Extract the [X, Y] coordinate from the center of the cell holding the provided text.  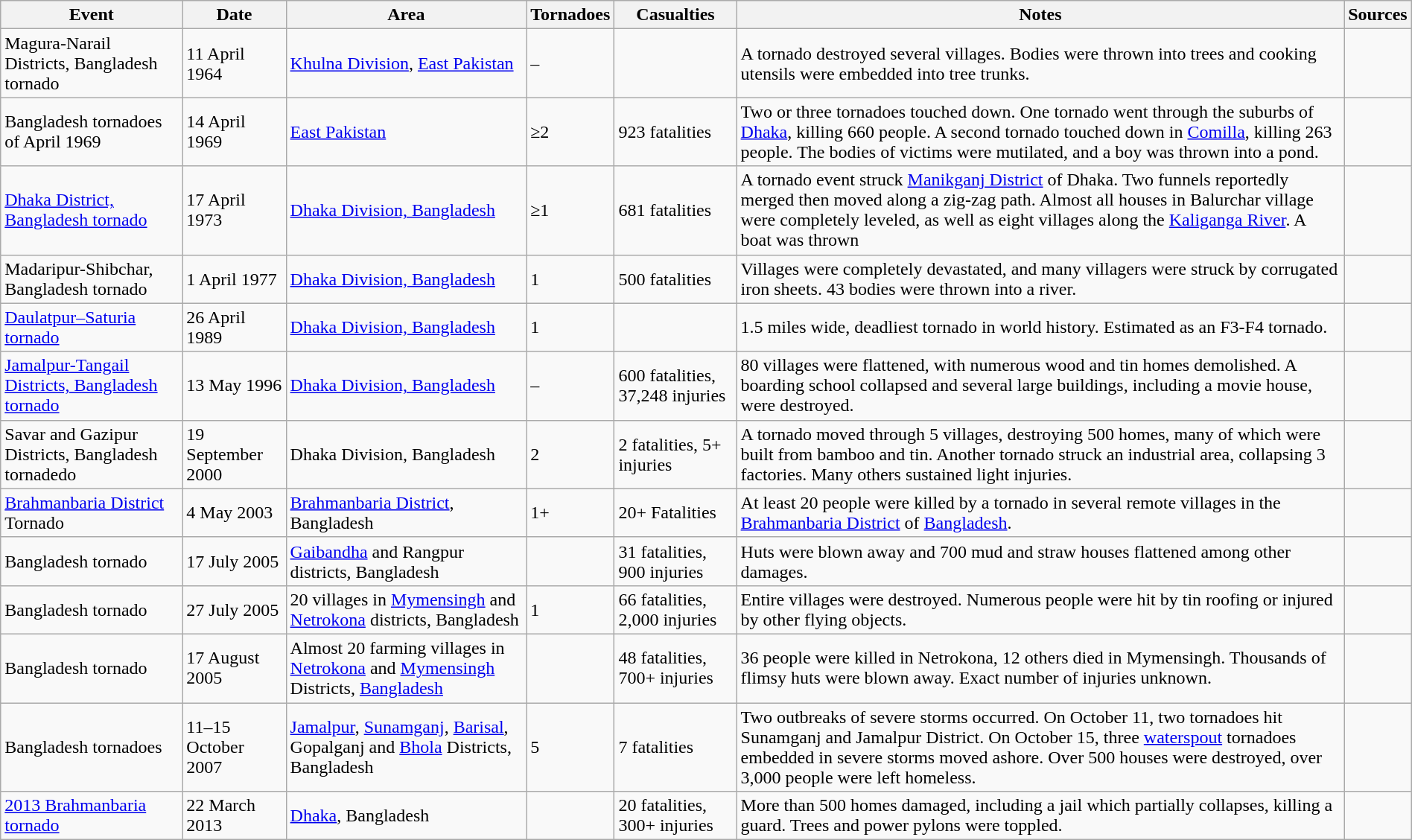
Gaibandha and Rangpur districts, Bangladesh [407, 561]
31 fatalities, 900 injuries [675, 561]
Almost 20 farming villages in Netrokona and Mymensingh Districts, Bangladesh [407, 668]
2 [570, 454]
More than 500 homes damaged, including a jail which partially collapses, killing a guard. Trees and power pylons were toppled. [1040, 816]
Brahmanbaria District Tornado [92, 512]
≥1 [570, 210]
500 fatalities [675, 279]
20+ Fatalities [675, 512]
13 May 1996 [234, 386]
66 fatalities, 2,000 injuries [675, 609]
A tornado destroyed several villages. Bodies were thrown into trees and cooking utensils were embedded into tree trunks. [1040, 63]
36 people were killed in Netrokona, 12 others died in Mymensingh. Thousands of flimsy huts were blown away. Exact number of injuries unknown. [1040, 668]
Area [407, 15]
Villages were completely devastated, and many villagers were struck by corrugated iron sheets. 43 bodies were thrown into a river. [1040, 279]
22 March 2013 [234, 816]
2013 Brahmanbaria tornado [92, 816]
Entire villages were destroyed. Numerous people were hit by tin roofing or injured by other flying objects. [1040, 609]
5 [570, 748]
1+ [570, 512]
Notes [1040, 15]
4 May 2003 [234, 512]
Brahmanbaria District, Bangladesh [407, 512]
2 fatalities, 5+ injuries [675, 454]
Dhaka District, Bangladesh tornado [92, 210]
11–15 October 2007 [234, 748]
Savar and Gazipur Districts, Bangladesh tornadedo [92, 454]
At least 20 people were killed by a tornado in several remote villages in the Brahmanbaria District of Bangladesh. [1040, 512]
Event [92, 15]
Bangladesh tornadoes [92, 748]
Dhaka, Bangladesh [407, 816]
600 fatalities, 37,248 injuries [675, 386]
17 August 2005 [234, 668]
1.5 miles wide, deadliest tornado in world history. Estimated as an F3-F4 tornado. [1040, 328]
Daulatpur–Saturia tornado [92, 328]
26 April 1989 [234, 328]
Date [234, 15]
17 April 1973 [234, 210]
11 April 1964 [234, 63]
19 September 2000 [234, 454]
7 fatalities [675, 748]
Madaripur-Shibchar, Bangladesh tornado [92, 279]
Khulna Division, East Pakistan [407, 63]
48 fatalities, 700+ injuries [675, 668]
Tornadoes [570, 15]
Magura-Narail Districts, Bangladesh tornado [92, 63]
Jamalpur, Sunamganj, Barisal, Gopalganj and Bhola Districts, Bangladesh [407, 748]
1 April 1977 [234, 279]
20 fatalities, 300+ injuries [675, 816]
Bangladesh tornadoes of April 1969 [92, 132]
14 April 1969 [234, 132]
923 fatalities [675, 132]
17 July 2005 [234, 561]
681 fatalities [675, 210]
27 July 2005 [234, 609]
20 villages in Mymensingh and Netrokona districts, Bangladesh [407, 609]
Huts were blown away and 700 mud and straw houses flattened among other damages. [1040, 561]
Casualties [675, 15]
≥2 [570, 132]
Sources [1378, 15]
Jamalpur-Tangail Districts, Bangladesh tornado [92, 386]
East Pakistan [407, 132]
